Pinpoint the cell where the given text exists, returning its [X, Y] midpoint coordinate. 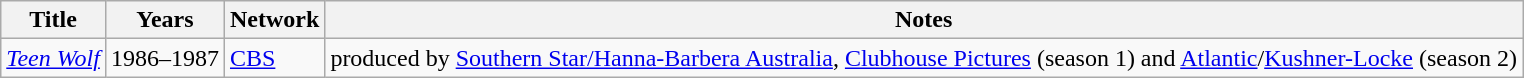
Teen Wolf [54, 58]
Years [164, 20]
Network [274, 20]
1986–1987 [164, 58]
Title [54, 20]
CBS [274, 58]
produced by Southern Star/Hanna-Barbera Australia, Clubhouse Pictures (season 1) and Atlantic/Kushner-Locke (season 2) [924, 58]
Notes [924, 20]
